Find where the given text appears and provide that cell's center as [x, y] coordinate. 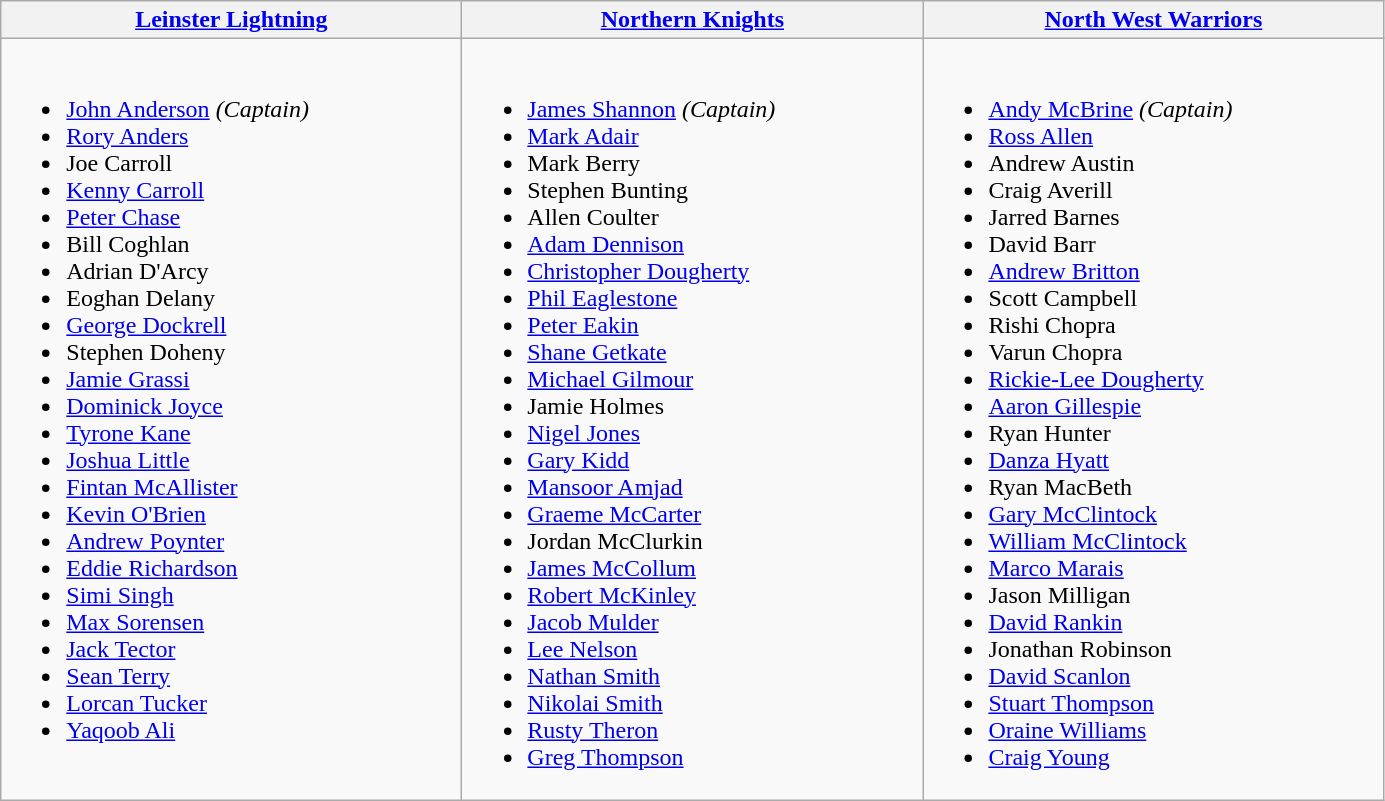
North West Warriors [1154, 20]
Leinster Lightning [232, 20]
Northern Knights [692, 20]
